From the cell containing the given text, extract its center point as (X, Y) coordinate. 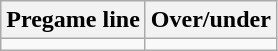
Over/under (210, 20)
Pregame line (74, 20)
